Output the (X, Y) coordinate of the center of the cell containing the given text.  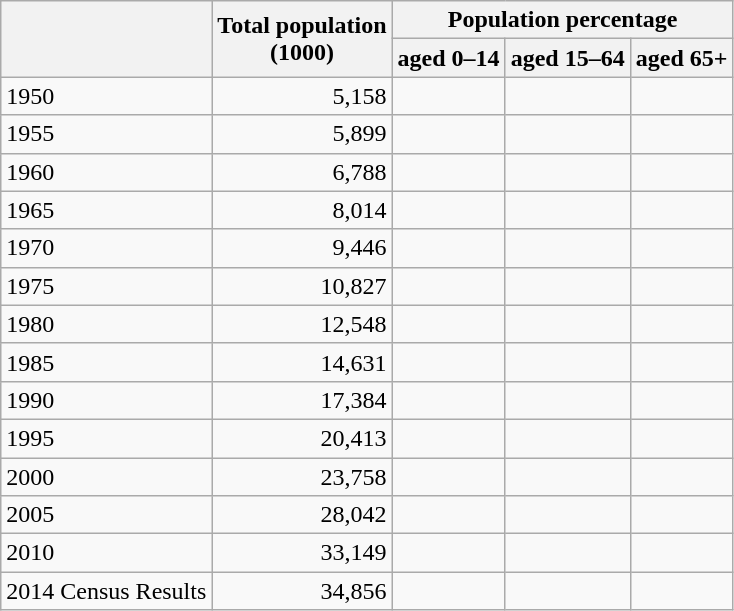
1980 (106, 324)
1955 (106, 134)
1990 (106, 400)
1975 (106, 286)
6,788 (302, 172)
Total population(1000) (302, 39)
2014 Census Results (106, 591)
28,042 (302, 515)
1960 (106, 172)
14,631 (302, 362)
34,856 (302, 591)
12,548 (302, 324)
1995 (106, 438)
aged 0–14 (448, 58)
aged 65+ (682, 58)
10,827 (302, 286)
1970 (106, 248)
5,158 (302, 96)
2010 (106, 553)
2005 (106, 515)
Population percentage (562, 20)
1950 (106, 96)
17,384 (302, 400)
5,899 (302, 134)
23,758 (302, 477)
9,446 (302, 248)
33,149 (302, 553)
aged 15–64 (568, 58)
8,014 (302, 210)
2000 (106, 477)
20,413 (302, 438)
1985 (106, 362)
1965 (106, 210)
